Pinpoint the cell where the given text exists, returning its [x, y] midpoint coordinate. 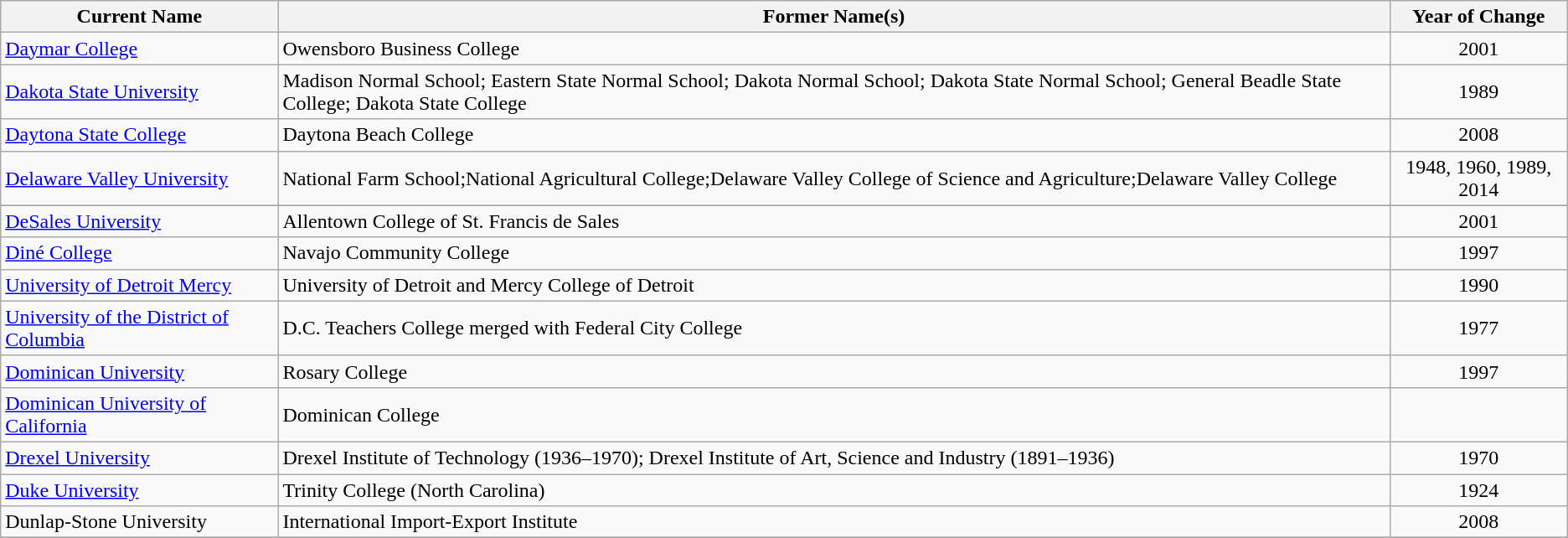
Duke University [139, 490]
International Import-Export Institute [834, 522]
Dunlap-Stone University [139, 522]
1990 [1478, 285]
1948, 1960, 1989, 2014 [1478, 178]
Trinity College (North Carolina) [834, 490]
Daytona State College [139, 135]
Diné College [139, 253]
1989 [1478, 92]
Delaware Valley University [139, 178]
Drexel University [139, 458]
Daytona Beach College [834, 135]
Rosary College [834, 371]
Dominican University of California [139, 414]
Dakota State University [139, 92]
University of Detroit Mercy [139, 285]
Current Name [139, 17]
1970 [1478, 458]
Year of Change [1478, 17]
Drexel Institute of Technology (1936–1970); Drexel Institute of Art, Science and Industry (1891–1936) [834, 458]
1977 [1478, 328]
1924 [1478, 490]
Daymar College [139, 49]
Dominican College [834, 414]
National Farm School;National Agricultural College;Delaware Valley College of Science and Agriculture;Delaware Valley College [834, 178]
Allentown College of St. Francis de Sales [834, 221]
University of the District of Columbia [139, 328]
Owensboro Business College [834, 49]
D.C. Teachers College merged with Federal City College [834, 328]
Former Name(s) [834, 17]
Navajo Community College [834, 253]
DeSales University [139, 221]
University of Detroit and Mercy College of Detroit [834, 285]
Dominican University [139, 371]
